Detect which cell encompasses the target text, then output its [x, y] center coordinate. 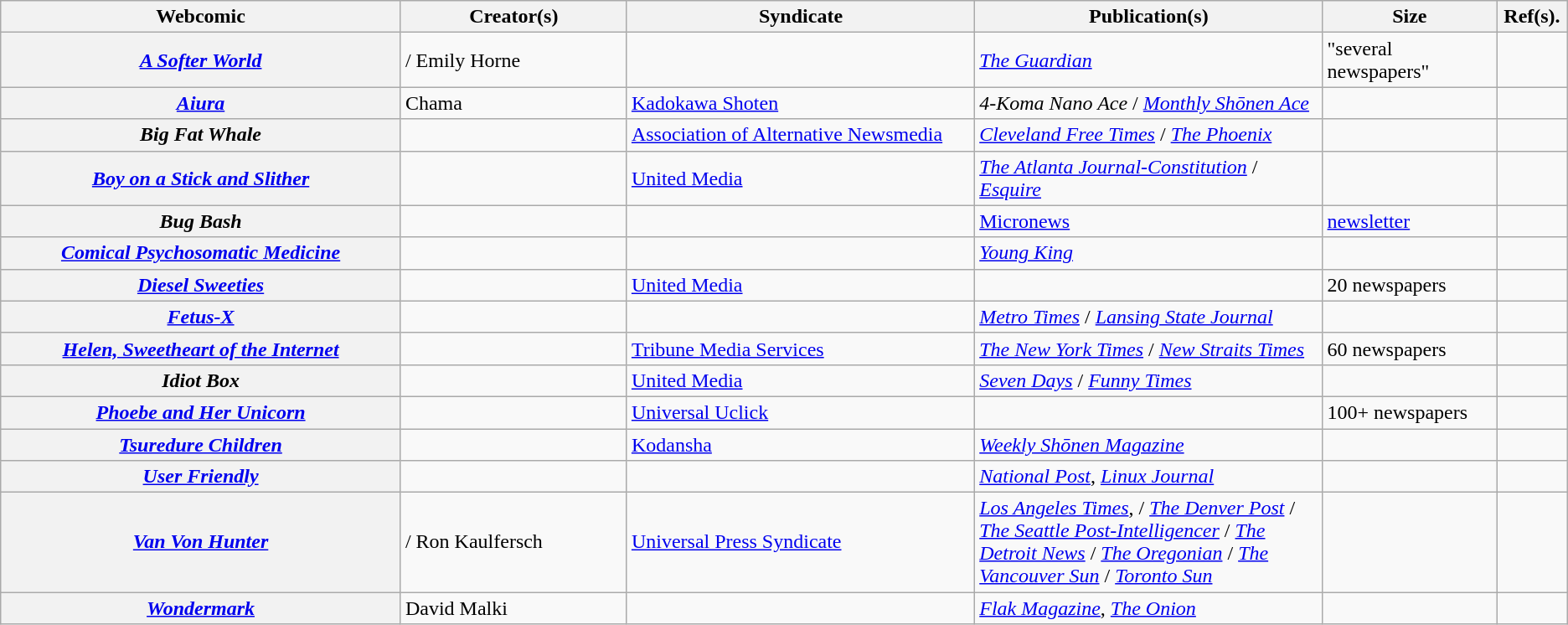
Big Fat Whale [201, 135]
Van Von Hunter [201, 543]
4-Koma Nano Ace / Monthly Shōnen Ace [1149, 103]
/ Emily Horne [513, 60]
Creator(s) [513, 17]
Size [1410, 17]
Los Angeles Times, / The Denver Post / The Seattle Post-Intelligencer / The Detroit News / The Oregonian / The Vancouver Sun / Toronto Sun [1149, 543]
newsletter [1410, 221]
The Atlanta Journal-Constitution / Esquire [1149, 178]
Kadokawa Shoten [801, 103]
Universal Press Syndicate [801, 543]
Fetus-X [201, 317]
The New York Times / New Straits Times [1149, 349]
Flak Magazine, The Onion [1149, 608]
National Post, Linux Journal [1149, 477]
Tribune Media Services [801, 349]
Micronews [1149, 221]
Phoebe and Her Unicorn [201, 412]
Syndicate [801, 17]
/ Ron Kaulfersch [513, 543]
Young King [1149, 253]
Bug Bash [201, 221]
Webcomic [201, 17]
Universal Uclick [801, 412]
Metro Times / Lansing State Journal [1149, 317]
Helen, Sweetheart of the Internet [201, 349]
Publication(s) [1149, 17]
David Malki [513, 608]
Wondermark [201, 608]
Ref(s). [1533, 17]
User Friendly [201, 477]
Kodansha [801, 445]
Diesel Sweeties [201, 285]
Cleveland Free Times / The Phoenix [1149, 135]
Idiot Box [201, 380]
A Softer World [201, 60]
Tsuredure Children [201, 445]
Seven Days / Funny Times [1149, 380]
Chama [513, 103]
Boy on a Stick and Slither [201, 178]
60 newspapers [1410, 349]
Comical Psychosomatic Medicine [201, 253]
The Guardian [1149, 60]
"several newspapers" [1410, 60]
Weekly Shōnen Magazine [1149, 445]
Association of Alternative Newsmedia [801, 135]
20 newspapers [1410, 285]
Aiura [201, 103]
100+ newspapers [1410, 412]
